Detect which cell encompasses the target text, then output its [x, y] center coordinate. 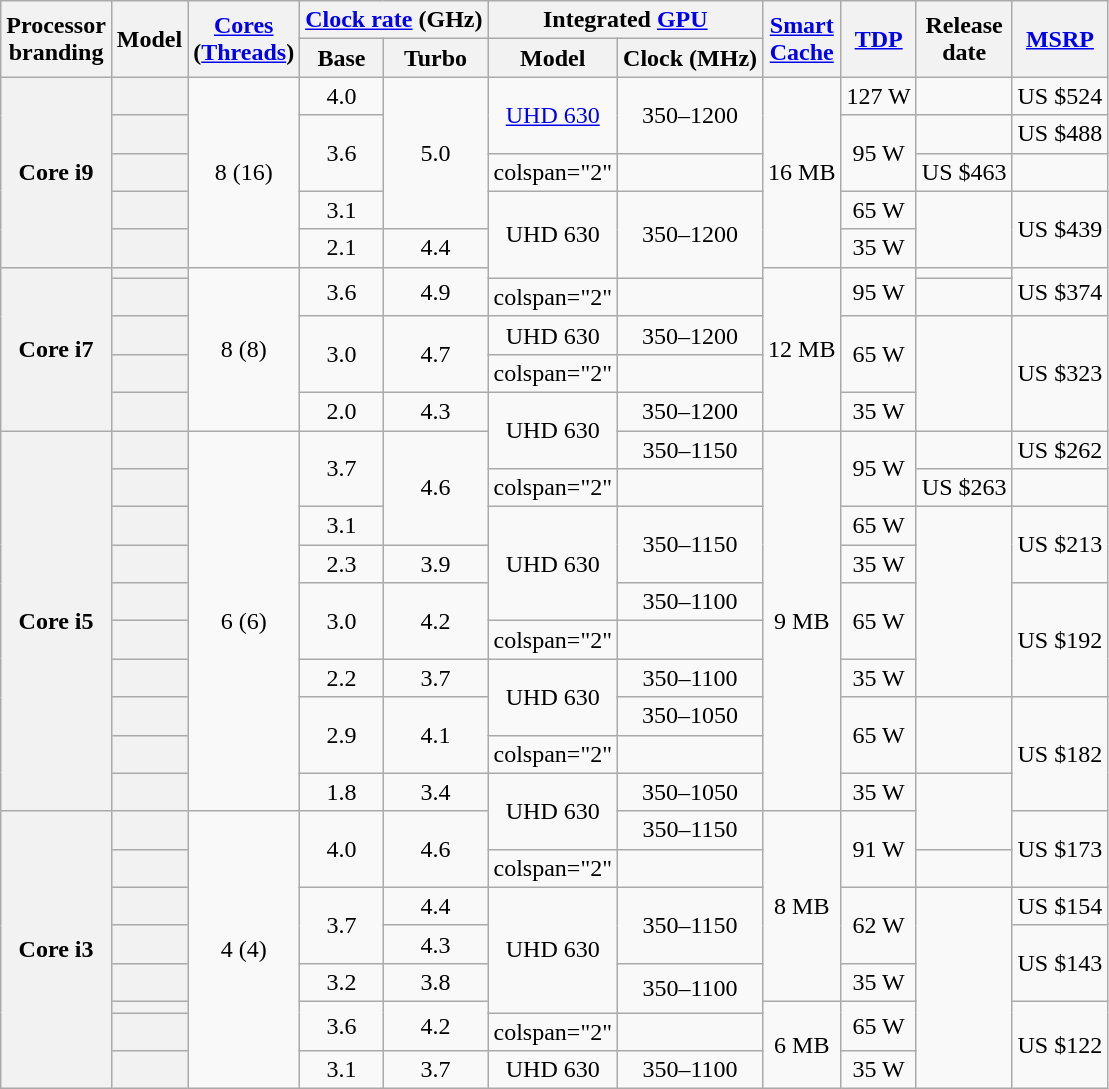
US $463 [964, 172]
Core i3 [56, 950]
8 (16) [244, 172]
US $154 [1060, 906]
US $213 [1060, 545]
US $524 [1060, 96]
SmartCache [802, 39]
Core i5 [56, 620]
Clock rate (GHz) [394, 20]
8 (8) [244, 348]
US $192 [1060, 640]
Turbo [436, 58]
6 (6) [244, 620]
US $143 [1060, 963]
5.0 [436, 153]
Core i9 [56, 172]
US $263 [964, 488]
62 W [878, 925]
US $439 [1060, 229]
2.9 [342, 735]
Clock (MHz) [690, 58]
91 W [878, 849]
Releasedate [964, 39]
4.7 [436, 354]
2.2 [342, 678]
Core i7 [56, 348]
US $488 [1060, 134]
6 MB [802, 1044]
3.4 [436, 792]
127 W [878, 96]
3.8 [436, 982]
4 (4) [244, 950]
US $374 [1060, 292]
US $182 [1060, 754]
4.9 [436, 292]
Integrated GPU [626, 20]
3.2 [342, 982]
TDP [878, 39]
1.8 [342, 792]
2.0 [342, 411]
9 MB [802, 620]
16 MB [802, 172]
Base [342, 58]
US $173 [1060, 849]
MSRP [1060, 39]
Processorbranding [56, 39]
8 MB [802, 906]
3.9 [436, 564]
12 MB [802, 348]
4.1 [436, 735]
US $323 [1060, 373]
Cores(Threads) [244, 39]
US $262 [1060, 449]
US $122 [1060, 1044]
2.3 [342, 564]
2.1 [342, 248]
